From the cell containing the given text, extract its center point as [x, y] coordinate. 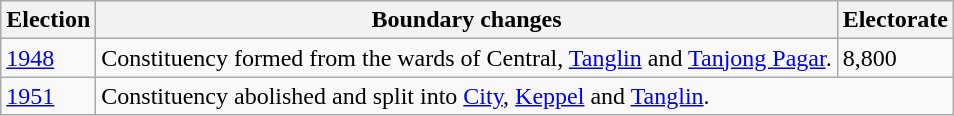
Constituency formed from the wards of Central, Tanglin and Tanjong Pagar. [466, 58]
1951 [48, 96]
Constituency abolished and split into City, Keppel and Tanglin. [525, 96]
Election [48, 20]
Electorate [895, 20]
1948 [48, 58]
8,800 [895, 58]
Boundary changes [466, 20]
